Scan for the cell matching the given text and deliver its [x, y] coordinate at center. 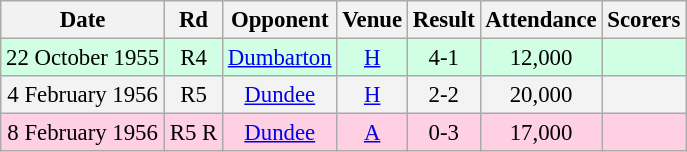
Venue [372, 20]
22 October 1955 [83, 58]
R4 [193, 58]
R5 R [193, 133]
Rd [193, 20]
0-3 [444, 133]
A [372, 133]
Result [444, 20]
R5 [193, 95]
Date [83, 20]
4-1 [444, 58]
8 February 1956 [83, 133]
4 February 1956 [83, 95]
20,000 [541, 95]
17,000 [541, 133]
Opponent [280, 20]
12,000 [541, 58]
2-2 [444, 95]
Attendance [541, 20]
Dumbarton [280, 58]
Scorers [644, 20]
